Provide the [X, Y] coordinate of the cell's center where the given text is located.  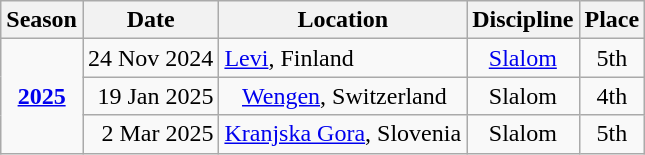
2025 [42, 96]
Location [343, 20]
2 Mar 2025 [150, 134]
Date [150, 20]
Kranjska Gora, Slovenia [343, 134]
24 Nov 2024 [150, 58]
19 Jan 2025 [150, 96]
Wengen, Switzerland [343, 96]
Season [42, 20]
Discipline [523, 20]
Levi, Finland [343, 58]
Place [612, 20]
4th [612, 96]
